For the text-containing cell, return its midpoint in [x, y] coordinate format. 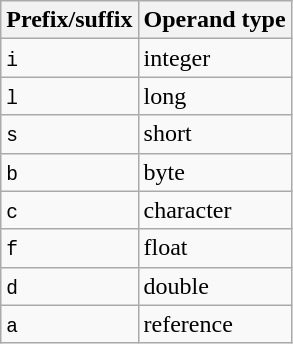
i [70, 58]
Operand type [214, 20]
c [70, 210]
l [70, 96]
double [214, 286]
character [214, 210]
b [70, 172]
short [214, 134]
d [70, 286]
integer [214, 58]
reference [214, 324]
s [70, 134]
a [70, 324]
long [214, 96]
f [70, 248]
Prefix/suffix [70, 20]
float [214, 248]
byte [214, 172]
